Locate the cell with the specified text and output its [X, Y] center coordinate. 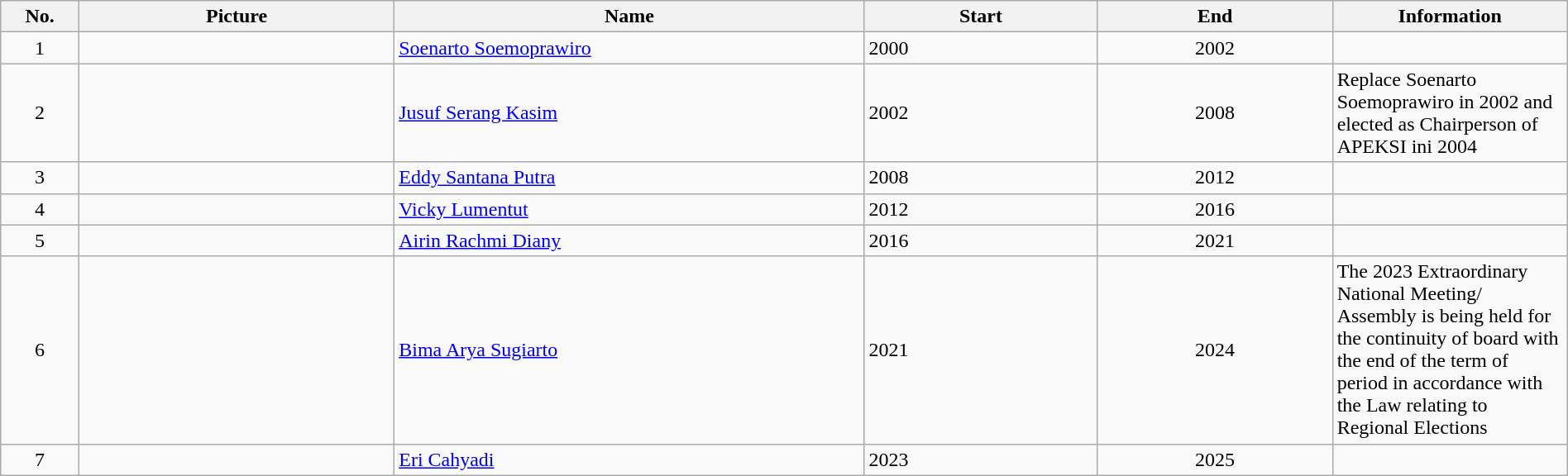
Airin Rachmi Diany [629, 240]
4 [40, 209]
1 [40, 48]
5 [40, 240]
Name [629, 17]
Replace Soenarto Soemoprawiro in 2002 and elected as Chairperson of APEKSI ini 2004 [1450, 112]
Picture [237, 17]
2023 [981, 459]
2024 [1215, 350]
2000 [981, 48]
Bima Arya Sugiarto [629, 350]
No. [40, 17]
Eri Cahyadi [629, 459]
Start [981, 17]
Eddy Santana Putra [629, 178]
Information [1450, 17]
6 [40, 350]
Vicky Lumentut [629, 209]
2 [40, 112]
2025 [1215, 459]
Soenarto Soemoprawiro [629, 48]
3 [40, 178]
7 [40, 459]
End [1215, 17]
Jusuf Serang Kasim [629, 112]
